Return [x, y] of the center of cell containing provided text 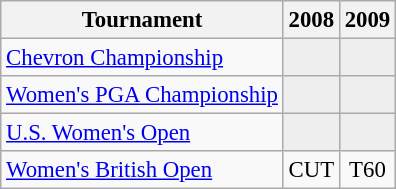
U.S. Women's Open [142, 133]
T60 [367, 170]
CUT [311, 170]
2009 [367, 20]
Tournament [142, 20]
Women's PGA Championship [142, 95]
2008 [311, 20]
Chevron Championship [142, 58]
Women's British Open [142, 170]
